Scan for the cell matching the given text and deliver its [x, y] coordinate at center. 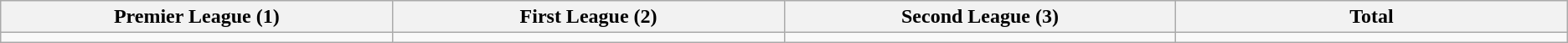
Total [1372, 17]
Second League (3) [980, 17]
Premier League (1) [197, 17]
First League (2) [588, 17]
